Capture the cell that displays the provided text and extract its (x, y) central coordinate. 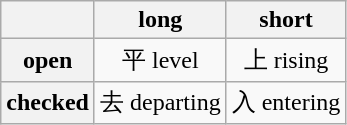
上 rising (286, 60)
long (160, 20)
平 level (160, 60)
checked (48, 102)
open (48, 60)
入 entering (286, 102)
去 departing (160, 102)
short (286, 20)
